Detect which cell encompasses the target text, then output its (x, y) center coordinate. 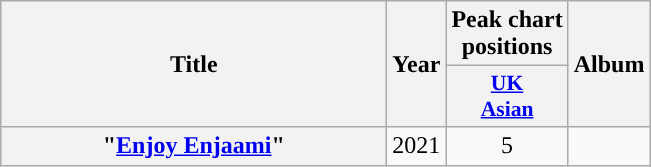
2021 (416, 146)
5 (507, 146)
Title (194, 64)
"Enjoy Enjaami" (194, 146)
Year (416, 64)
UKAsian (507, 96)
Album (609, 64)
Peak chartpositions (507, 34)
